Search for the cell housing the specified text and yield its (X, Y) center coordinate. 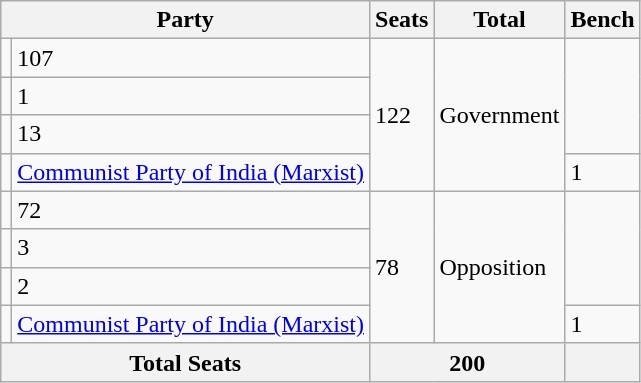
Total Seats (186, 362)
122 (402, 115)
13 (191, 134)
107 (191, 58)
Seats (402, 20)
Total (500, 20)
Bench (602, 20)
72 (191, 210)
78 (402, 267)
200 (468, 362)
2 (191, 286)
Opposition (500, 267)
Government (500, 115)
3 (191, 248)
Party (186, 20)
